Return (x, y) of the center of cell containing provided text 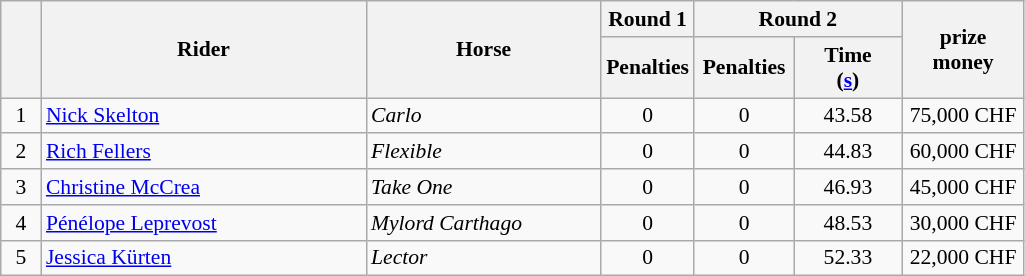
Pénélope Leprevost (204, 223)
52.33 (848, 258)
3 (21, 187)
Carlo (484, 116)
Flexible (484, 152)
Time(s) (848, 68)
Rider (204, 50)
Mylord Carthago (484, 223)
Round 2 (798, 19)
30,000 CHF (964, 223)
Nick Skelton (204, 116)
Christine McCrea (204, 187)
46.93 (848, 187)
Rich Fellers (204, 152)
Lector (484, 258)
44.83 (848, 152)
22,000 CHF (964, 258)
48.53 (848, 223)
43.58 (848, 116)
2 (21, 152)
5 (21, 258)
1 (21, 116)
Horse (484, 50)
60,000 CHF (964, 152)
45,000 CHF (964, 187)
75,000 CHF (964, 116)
prizemoney (964, 50)
4 (21, 223)
Jessica Kürten (204, 258)
Round 1 (648, 19)
Take One (484, 187)
